Identify which cell holds the provided text, then report its (X, Y) central coordinate. 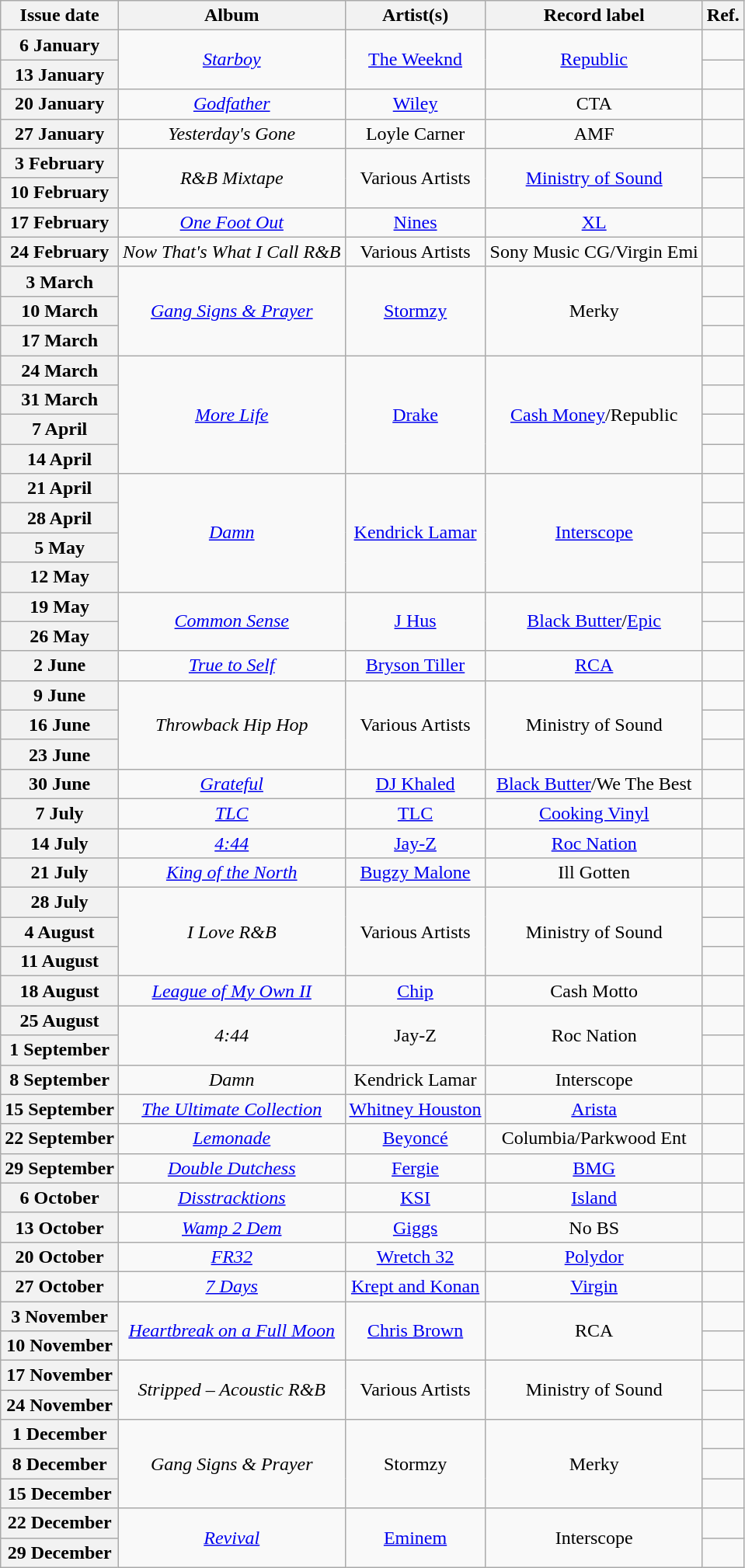
Beyoncé (415, 1139)
23 June (60, 754)
7 July (60, 813)
12 May (60, 577)
One Foot Out (232, 222)
27 October (60, 1286)
Arista (594, 1109)
13 October (60, 1227)
Album (232, 16)
No BS (594, 1227)
17 February (60, 222)
28 April (60, 518)
18 August (60, 991)
Cash Money/Republic (594, 415)
Disstracktions (232, 1198)
Now That's What I Call R&B (232, 252)
25 August (60, 1020)
Polydor (594, 1257)
26 May (60, 636)
Whitney Houston (415, 1109)
15 December (60, 1493)
FR32 (232, 1257)
Chip (415, 991)
30 June (60, 784)
The Ultimate Collection (232, 1109)
Island (594, 1198)
Sony Music CG/Virgin Emi (594, 252)
Revival (232, 1538)
Wamp 2 Dem (232, 1227)
Issue date (60, 16)
Starboy (232, 60)
6 January (60, 45)
More Life (232, 415)
Bryson Tiller (415, 666)
Throwback Hip Hop (232, 725)
Cash Motto (594, 991)
21 April (60, 488)
Black Butter/We The Best (594, 784)
Loyle Carner (415, 134)
3 March (60, 281)
31 March (60, 400)
7 April (60, 429)
10 November (60, 1346)
21 July (60, 873)
24 November (60, 1405)
Ill Gotten (594, 873)
I Love R&B (232, 932)
8 December (60, 1464)
Drake (415, 415)
Virgin (594, 1286)
24 March (60, 370)
Columbia/Parkwood Ent (594, 1139)
Common Sense (232, 621)
Republic (594, 60)
14 April (60, 459)
Ref. (722, 16)
15 September (60, 1109)
17 March (60, 340)
J Hus (415, 621)
XL (594, 222)
Bugzy Malone (415, 873)
Black Butter/Epic (594, 621)
Cooking Vinyl (594, 813)
7 Days (232, 1286)
3 February (60, 163)
Double Dutchess (232, 1168)
24 February (60, 252)
5 May (60, 548)
9 June (60, 695)
DJ Khaled (415, 784)
27 January (60, 134)
19 May (60, 607)
28 July (60, 902)
17 November (60, 1375)
Wiley (415, 104)
16 June (60, 725)
Stripped – Acoustic R&B (232, 1390)
22 December (60, 1523)
King of the North (232, 873)
Krept and Konan (415, 1286)
The Weeknd (415, 60)
3 November (60, 1316)
BMG (594, 1168)
10 February (60, 193)
Chris Brown (415, 1331)
20 January (60, 104)
29 December (60, 1552)
Nines (415, 222)
Yesterday's Gone (232, 134)
CTA (594, 104)
Artist(s) (415, 16)
2 June (60, 666)
11 August (60, 961)
R&B Mixtape (232, 178)
Giggs (415, 1227)
KSI (415, 1198)
Eminem (415, 1538)
13 January (60, 75)
1 December (60, 1434)
Wretch 32 (415, 1257)
Godfather (232, 104)
10 March (60, 311)
22 September (60, 1139)
1 September (60, 1050)
8 September (60, 1080)
Fergie (415, 1168)
True to Self (232, 666)
Grateful (232, 784)
4 August (60, 932)
League of My Own II (232, 991)
29 September (60, 1168)
20 October (60, 1257)
Lemonade (232, 1139)
AMF (594, 134)
Heartbreak on a Full Moon (232, 1331)
Record label (594, 16)
14 July (60, 843)
6 October (60, 1198)
